Output the (X, Y) coordinate of the center of the cell containing the given text.  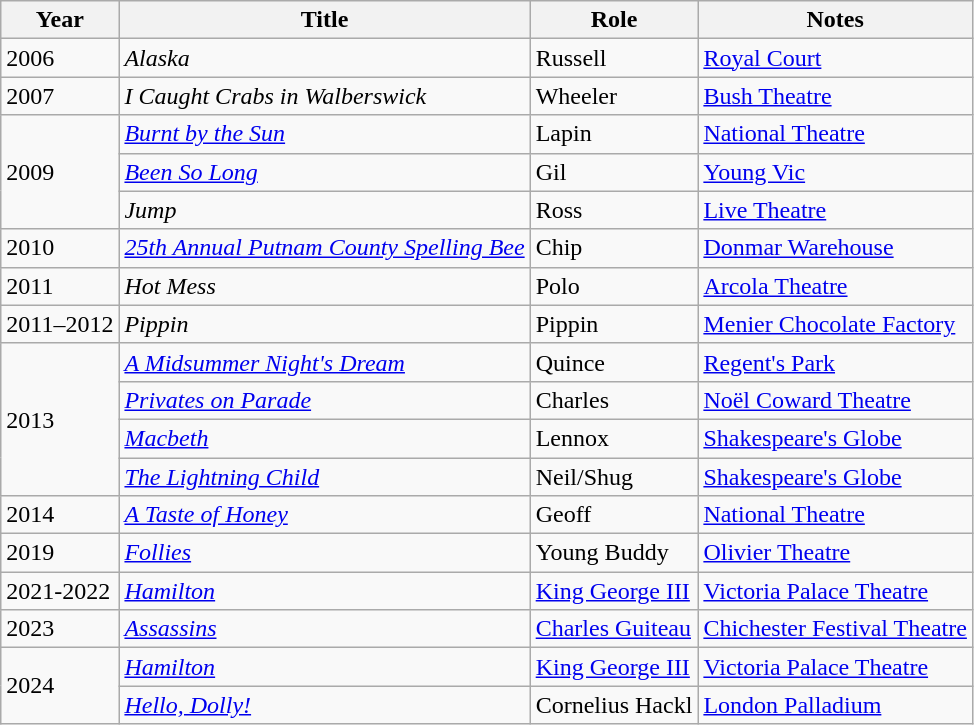
The Lightning Child (324, 477)
Lennox (614, 438)
Polo (614, 286)
2010 (60, 248)
Gil (614, 172)
Macbeth (324, 438)
Lapin (614, 134)
Russell (614, 58)
Royal Court (836, 58)
2007 (60, 96)
Role (614, 20)
Chichester Festival Theatre (836, 629)
Notes (836, 20)
Hello, Dolly! (324, 705)
Donmar Warehouse (836, 248)
2019 (60, 553)
25th Annual Putnam County Spelling Bee (324, 248)
Year (60, 20)
Wheeler (614, 96)
Ross (614, 210)
Geoff (614, 515)
Charles (614, 400)
Regent's Park (836, 362)
2021-2022 (60, 591)
Cornelius Hackl (614, 705)
Menier Chocolate Factory (836, 324)
Chip (614, 248)
Hot Mess (324, 286)
Live Theatre (836, 210)
2014 (60, 515)
Arcola Theatre (836, 286)
Assassins (324, 629)
Privates on Parade (324, 400)
2006 (60, 58)
Follies (324, 553)
2011 (60, 286)
Been So Long (324, 172)
A Taste of Honey (324, 515)
A Midsummer Night's Dream (324, 362)
Title (324, 20)
Olivier Theatre (836, 553)
Young Vic (836, 172)
Charles Guiteau (614, 629)
2024 (60, 686)
Alaska (324, 58)
I Caught Crabs in Walberswick (324, 96)
Noël Coward Theatre (836, 400)
2013 (60, 419)
2009 (60, 172)
Quince (614, 362)
Burnt by the Sun (324, 134)
Jump (324, 210)
London Palladium (836, 705)
2023 (60, 629)
Young Buddy (614, 553)
Neil/Shug (614, 477)
Bush Theatre (836, 96)
2011–2012 (60, 324)
